Search for the cell housing the specified text and yield its (X, Y) center coordinate. 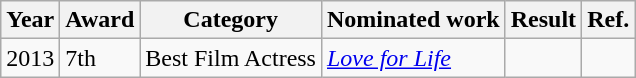
Best Film Actress (231, 58)
7th (100, 58)
Result (543, 20)
Love for Life (413, 58)
Award (100, 20)
Category (231, 20)
Nominated work (413, 20)
Ref. (608, 20)
2013 (30, 58)
Year (30, 20)
